Capture the cell that displays the provided text and extract its [x, y] central coordinate. 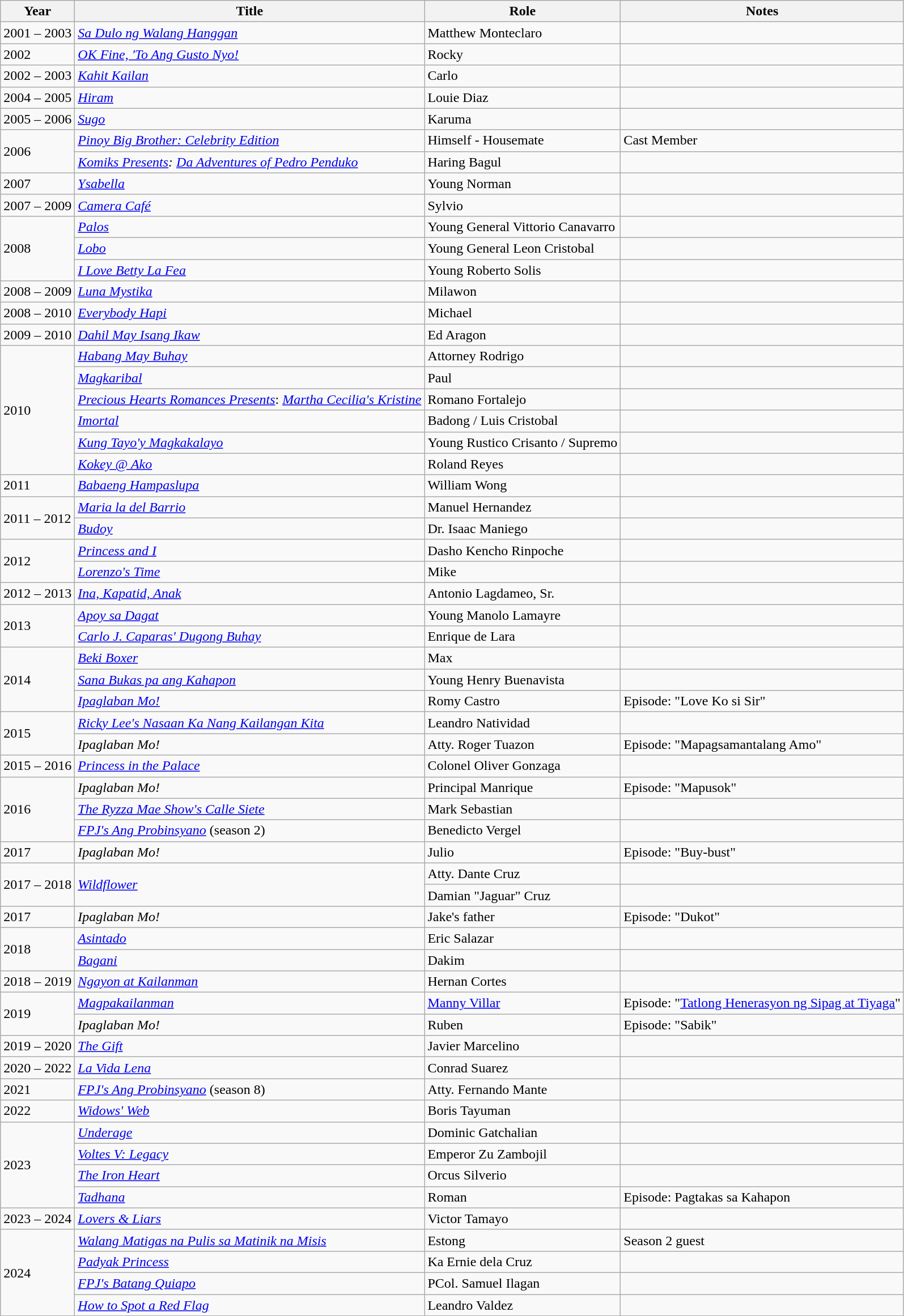
Max [523, 658]
2002 [37, 54]
Orcus Silverio [523, 1176]
Ysabella [249, 184]
Enrique de Lara [523, 637]
2008 – 2010 [37, 313]
Notes [762, 11]
Roman [523, 1197]
Precious Hearts Romances Presents: Martha Cecilia's Kristine [249, 399]
Dakim [523, 960]
Ina, Kapatid, Anak [249, 593]
Principal Manrique [523, 787]
Himself - Housemate [523, 140]
Imortal [249, 421]
2008 – 2009 [37, 292]
2021 [37, 1089]
Role [523, 11]
Voltes V: Legacy [249, 1154]
2011 [37, 485]
Walang Matigas na Pulis sa Matinik na Misis [249, 1240]
Mark Sebastian [523, 809]
Beki Boxer [249, 658]
Sugo [249, 119]
La Vida Lena [249, 1068]
2005 – 2006 [37, 119]
Karuma [523, 119]
Episode: Pagtakas sa Kahapon [762, 1197]
Conrad Suarez [523, 1068]
Dasho Kencho Rinpoche [523, 550]
Sylvio [523, 205]
Princess and I [249, 550]
Antonio Lagdameo, Sr. [523, 593]
Eric Salazar [523, 938]
Badong / Luis Cristobal [523, 421]
Luna Mystika [249, 292]
OK Fine, 'To Ang Gusto Nyo! [249, 54]
Jake's father [523, 917]
Dominic Gatchalian [523, 1132]
Pinoy Big Brother: Celebrity Edition [249, 140]
2014 [37, 680]
Romy Castro [523, 701]
Damian "Jaguar" Cruz [523, 895]
2024 [37, 1272]
2015 – 2016 [37, 766]
2019 [37, 1014]
FPJ's Ang Probinsyano (season 8) [249, 1089]
Episode: "Mapagsamantalang Amo" [762, 744]
Romano Fortalejo [523, 399]
Carlo J. Caparas' Dugong Buhay [249, 637]
2011 – 2012 [37, 518]
Episode: "Sabik" [762, 1025]
Asintado [249, 938]
2007 [37, 184]
Boris Tayuman [523, 1111]
Babaeng Hampaslupa [249, 485]
PCol. Samuel Ilagan [523, 1283]
Colonel Oliver Gonzaga [523, 766]
2010 [37, 410]
2019 – 2020 [37, 1046]
2013 [37, 625]
Milawon [523, 292]
Lovers & Liars [249, 1219]
Leandro Natividad [523, 723]
Young Rustico Crisanto / Supremo [523, 442]
Mike [523, 572]
Magkaribal [249, 378]
Episode: "Dukot" [762, 917]
Young Norman [523, 184]
2007 – 2009 [37, 205]
Ngayon at Kailanman [249, 982]
Paul [523, 378]
2022 [37, 1111]
Emperor Zu Zambojil [523, 1154]
2016 [37, 809]
Atty. Fernando Mante [523, 1089]
Year [37, 11]
Underage [249, 1132]
Louie Diaz [523, 97]
Episode: "Mapusok" [762, 787]
Rocky [523, 54]
2001 – 2003 [37, 33]
Ruben [523, 1025]
2018 [37, 949]
Title [249, 11]
Benedicto Vergel [523, 831]
The Iron Heart [249, 1176]
Julio [523, 852]
Episode: "Buy-bust" [762, 852]
Princess in the Palace [249, 766]
Ka Ernie dela Cruz [523, 1262]
Lorenzo's Time [249, 572]
Attorney Rodrigo [523, 356]
I Love Betty La Fea [249, 270]
Young Roberto Solis [523, 270]
Young Henry Buenavista [523, 680]
Everybody Hapi [249, 313]
2018 – 2019 [37, 982]
The Gift [249, 1046]
Roland Reyes [523, 464]
Magpakailanman [249, 1003]
Matthew Monteclaro [523, 33]
Young General Leon Cristobal [523, 248]
2023 – 2024 [37, 1219]
Victor Tamayo [523, 1219]
Michael [523, 313]
2004 – 2005 [37, 97]
Haring Bagul [523, 162]
Bagani [249, 960]
Budoy [249, 529]
Estong [523, 1240]
Dahil May Isang Ikaw [249, 335]
Carlo [523, 76]
Leandro Valdez [523, 1305]
Javier Marcelino [523, 1046]
Hernan Cortes [523, 982]
Kung Tayo'y Magkakalayo [249, 442]
Ed Aragon [523, 335]
Ricky Lee's Nasaan Ka Nang Kailangan Kita [249, 723]
Manny Villar [523, 1003]
Episode: "Love Ko si Sir" [762, 701]
Young General Vittorio Canavarro [523, 227]
Manuel Hernandez [523, 507]
Palos [249, 227]
Wildflower [249, 884]
Cast Member [762, 140]
2008 [37, 248]
2023 [37, 1165]
Dr. Isaac Maniego [523, 529]
2009 – 2010 [37, 335]
2012 – 2013 [37, 593]
Kahit Kailan [249, 76]
Season 2 guest [762, 1240]
2012 [37, 561]
2017 – 2018 [37, 884]
Tadhana [249, 1197]
Sana Bukas pa ang Kahapon [249, 680]
Padyak Princess [249, 1262]
William Wong [523, 485]
Habang May Buhay [249, 356]
Maria la del Barrio [249, 507]
How to Spot a Red Flag [249, 1305]
Kokey @ Ako [249, 464]
Widows' Web [249, 1111]
Apoy sa Dagat [249, 615]
Atty. Dante Cruz [523, 874]
Young Manolo Lamayre [523, 615]
2015 [37, 734]
2020 – 2022 [37, 1068]
2006 [37, 151]
Hiram [249, 97]
2002 – 2003 [37, 76]
Lobo [249, 248]
Sa Dulo ng Walang Hanggan [249, 33]
The Ryzza Mae Show's Calle Siete [249, 809]
Komiks Presents: Da Adventures of Pedro Penduko [249, 162]
FPJ's Ang Probinsyano (season 2) [249, 831]
Atty. Roger Tuazon [523, 744]
FPJ's Batang Quiapo [249, 1283]
Camera Café [249, 205]
Episode: "Tatlong Henerasyon ng Sipag at Tiyaga" [762, 1003]
